Detect which cell encompasses the target text, then output its (X, Y) center coordinate. 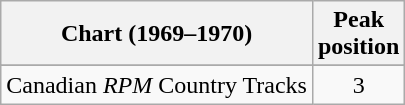
Canadian RPM Country Tracks (157, 85)
Peakposition (358, 34)
3 (358, 85)
Chart (1969–1970) (157, 34)
